Scan for the cell matching the given text and deliver its (x, y) coordinate at center. 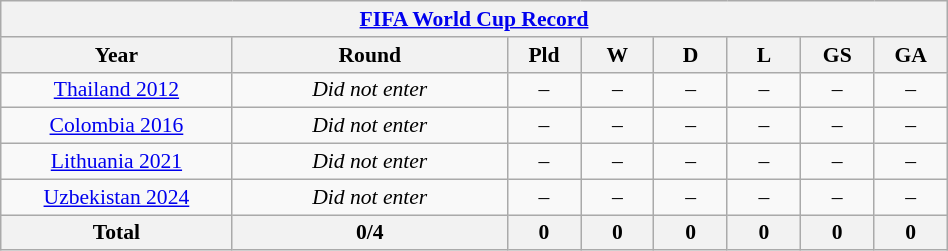
Thailand 2012 (116, 90)
FIFA World Cup Record (474, 19)
Total (116, 233)
Lithuania 2021 (116, 162)
W (618, 55)
D (690, 55)
L (764, 55)
Round (370, 55)
GA (910, 55)
Pld (544, 55)
Colombia 2016 (116, 126)
GS (838, 55)
0/4 (370, 233)
Year (116, 55)
Uzbekistan 2024 (116, 197)
